Capture the cell that displays the provided text and extract its [X, Y] central coordinate. 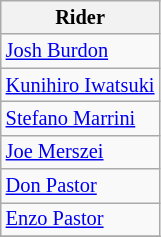
Stefano Marrini [80, 118]
Josh Burdon [80, 51]
Don Pastor [80, 186]
Joe Merszei [80, 152]
Rider [80, 17]
Enzo Pastor [80, 219]
Kunihiro Iwatsuki [80, 85]
